For the text-containing cell, return its midpoint in [X, Y] coordinate format. 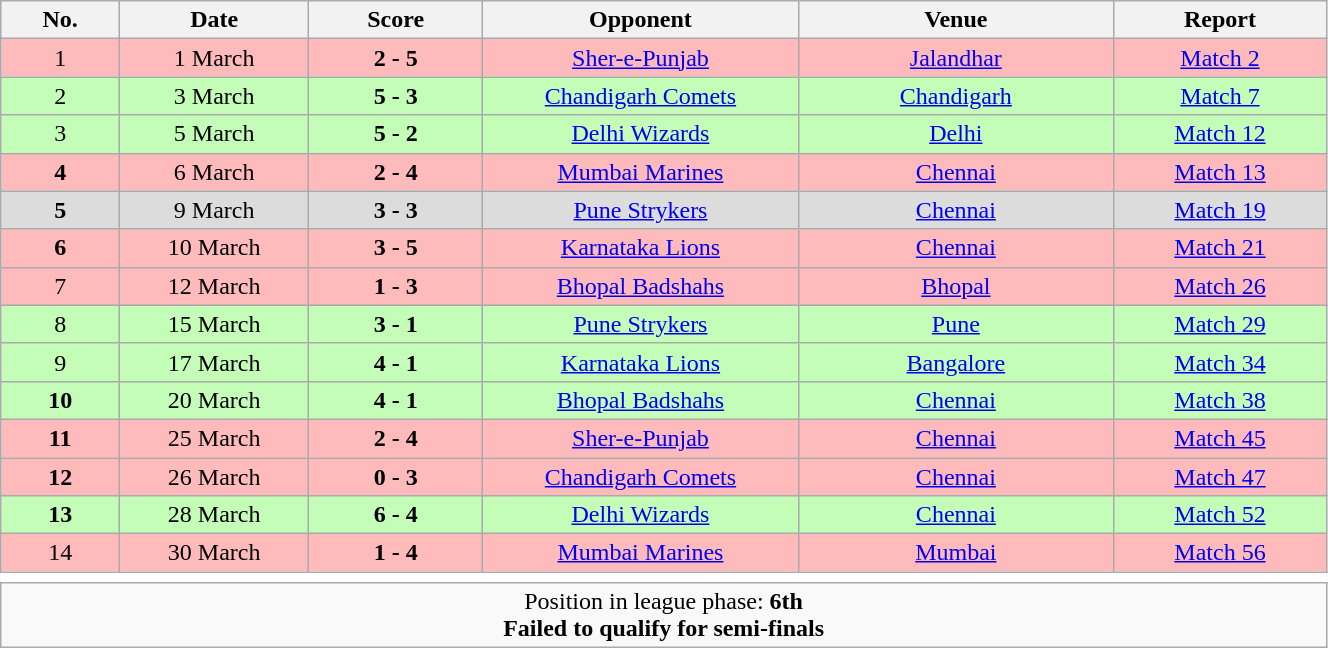
Position in league phase: 6thFailed to qualify for semi-finals [664, 616]
9 March [214, 210]
9 [60, 362]
25 March [214, 438]
1 - 4 [396, 553]
Match 7 [1220, 96]
6 March [214, 172]
Match 34 [1220, 362]
No. [60, 20]
Match 12 [1220, 134]
1 - 3 [396, 286]
10 [60, 400]
3 - 5 [396, 248]
Match 56 [1220, 553]
Match 26 [1220, 286]
Bangalore [956, 362]
3 [60, 134]
Mumbai [956, 553]
Match 19 [1220, 210]
4 [60, 172]
17 March [214, 362]
26 March [214, 477]
Date [214, 20]
0 - 3 [396, 477]
5 - 3 [396, 96]
Report [1220, 20]
Venue [956, 20]
Match 52 [1220, 515]
Match 13 [1220, 172]
8 [60, 324]
5 [60, 210]
10 March [214, 248]
6 - 4 [396, 515]
14 [60, 553]
11 [60, 438]
Pune [956, 324]
2 - 5 [396, 58]
6 [60, 248]
1 March [214, 58]
3 - 1 [396, 324]
3 March [214, 96]
20 March [214, 400]
Match 2 [1220, 58]
3 - 3 [396, 210]
1 [60, 58]
Bhopal [956, 286]
Match 21 [1220, 248]
Delhi [956, 134]
Jalandhar [956, 58]
7 [60, 286]
Chandigarh [956, 96]
Match 45 [1220, 438]
30 March [214, 553]
15 March [214, 324]
5 - 2 [396, 134]
Match 38 [1220, 400]
Match 47 [1220, 477]
Score [396, 20]
Match 29 [1220, 324]
28 March [214, 515]
5 March [214, 134]
2 [60, 96]
13 [60, 515]
Opponent [640, 20]
12 March [214, 286]
12 [60, 477]
